Capture the cell that displays the provided text and extract its [x, y] central coordinate. 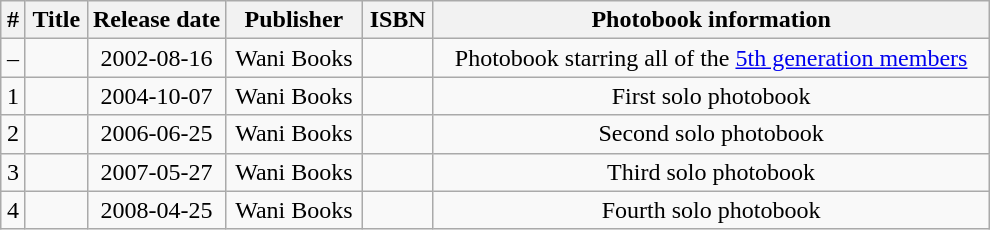
2008-04-25 [156, 210]
4 [13, 210]
– [13, 58]
Publisher [294, 20]
# [13, 20]
2007-05-27 [156, 172]
2006-06-25 [156, 134]
Release date [156, 20]
Photobook starring all of the 5th generation members [711, 58]
1 [13, 96]
2 [13, 134]
2004-10-07 [156, 96]
Third solo photobook [711, 172]
Title [56, 20]
Photobook information [711, 20]
3 [13, 172]
ISBN [398, 20]
Fourth solo photobook [711, 210]
2002-08-16 [156, 58]
First solo photobook [711, 96]
Second solo photobook [711, 134]
